Capture the cell that displays the provided text and extract its (X, Y) central coordinate. 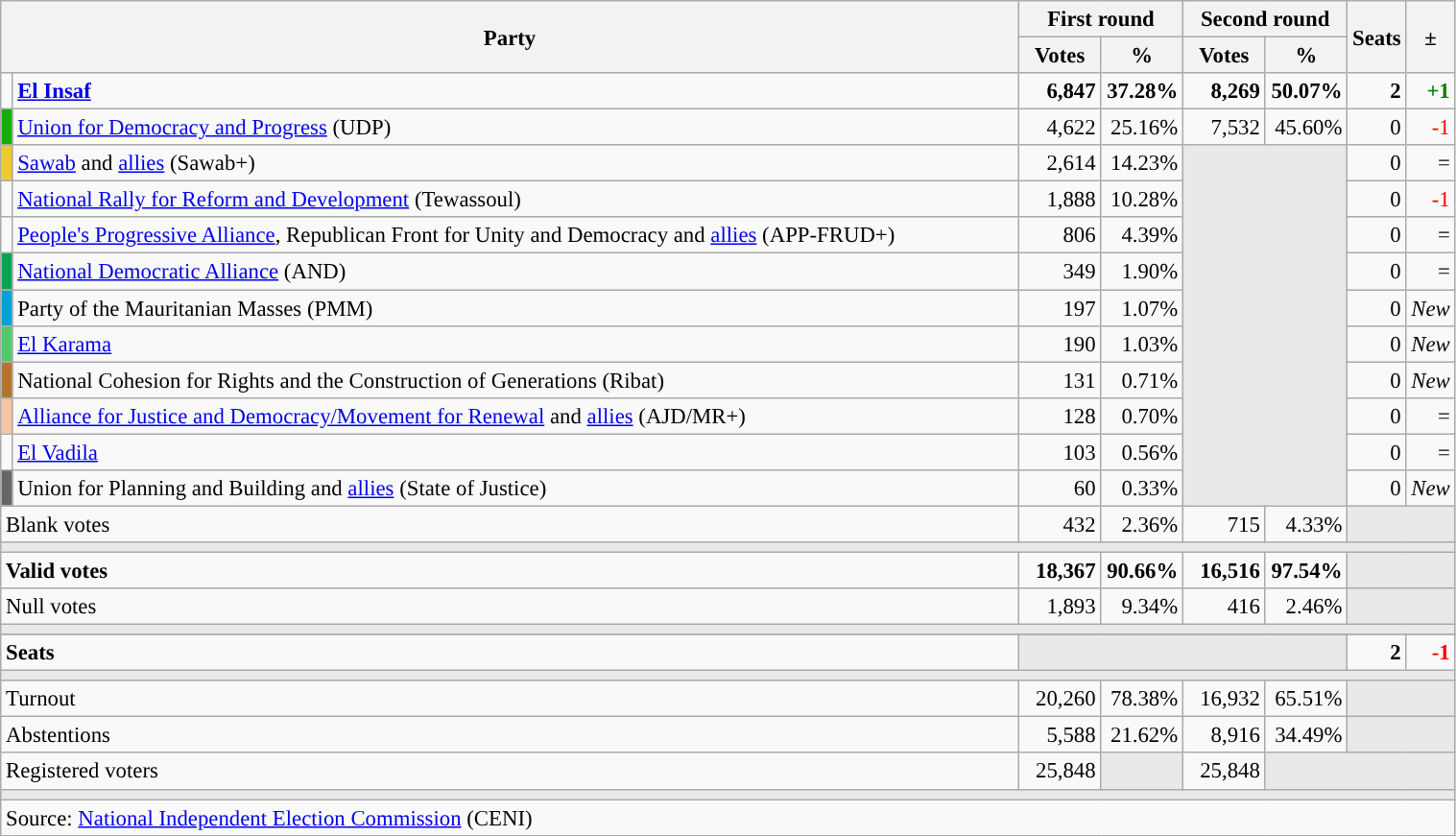
Party (511, 36)
7,532 (1225, 128)
2.36% (1142, 524)
197 (1060, 308)
9.34% (1142, 607)
1,888 (1060, 200)
416 (1225, 607)
25.16% (1142, 128)
Second round (1265, 19)
Source: National Independent Election Commission (CENI) (728, 818)
Blank votes (511, 524)
18,367 (1060, 570)
78.38% (1142, 699)
1.07% (1142, 308)
National Democratic Alliance (AND) (515, 272)
806 (1060, 235)
432 (1060, 524)
190 (1060, 344)
8,916 (1225, 735)
Union for Democracy and Progress (UDP) (515, 128)
Abstentions (511, 735)
Party of the Mauritanian Masses (PMM) (515, 308)
National Rally for Reform and Development (Tewassoul) (515, 200)
El Karama (515, 344)
1.03% (1142, 344)
97.54% (1306, 570)
131 (1060, 380)
103 (1060, 452)
Null votes (511, 607)
45.60% (1306, 128)
34.49% (1306, 735)
20,260 (1060, 699)
National Cohesion for Rights and the Construction of Generations (Ribat) (515, 380)
2.46% (1306, 607)
0.33% (1142, 489)
People's Progressive Alliance, Republican Front for Unity and Democracy and allies (APP-FRUD+) (515, 235)
El Insaf (515, 91)
2,614 (1060, 163)
10.28% (1142, 200)
65.51% (1306, 699)
128 (1060, 416)
Alliance for Justice and Democracy/Movement for Renewal and allies (AJD/MR+) (515, 416)
349 (1060, 272)
± (1430, 36)
5,588 (1060, 735)
37.28% (1142, 91)
50.07% (1306, 91)
60 (1060, 489)
4.33% (1306, 524)
14.23% (1142, 163)
Registered voters (511, 772)
Turnout (511, 699)
Sawab and allies (Sawab+) (515, 163)
Union for Planning and Building and allies (State of Justice) (515, 489)
First round (1100, 19)
0.56% (1142, 452)
Valid votes (511, 570)
El Vadila (515, 452)
16,932 (1225, 699)
21.62% (1142, 735)
715 (1225, 524)
1.90% (1142, 272)
16,516 (1225, 570)
4.39% (1142, 235)
0.70% (1142, 416)
4,622 (1060, 128)
6,847 (1060, 91)
0.71% (1142, 380)
90.66% (1142, 570)
+1 (1430, 91)
8,269 (1225, 91)
1,893 (1060, 607)
